From the cell containing the given text, extract its center point as (X, Y) coordinate. 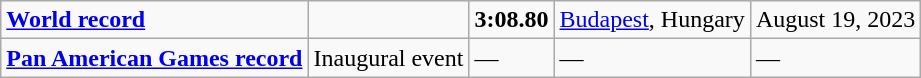
World record (154, 20)
Inaugural event (388, 58)
Budapest, Hungary (652, 20)
Pan American Games record (154, 58)
August 19, 2023 (835, 20)
3:08.80 (512, 20)
